Detect which cell encompasses the target text, then output its (x, y) center coordinate. 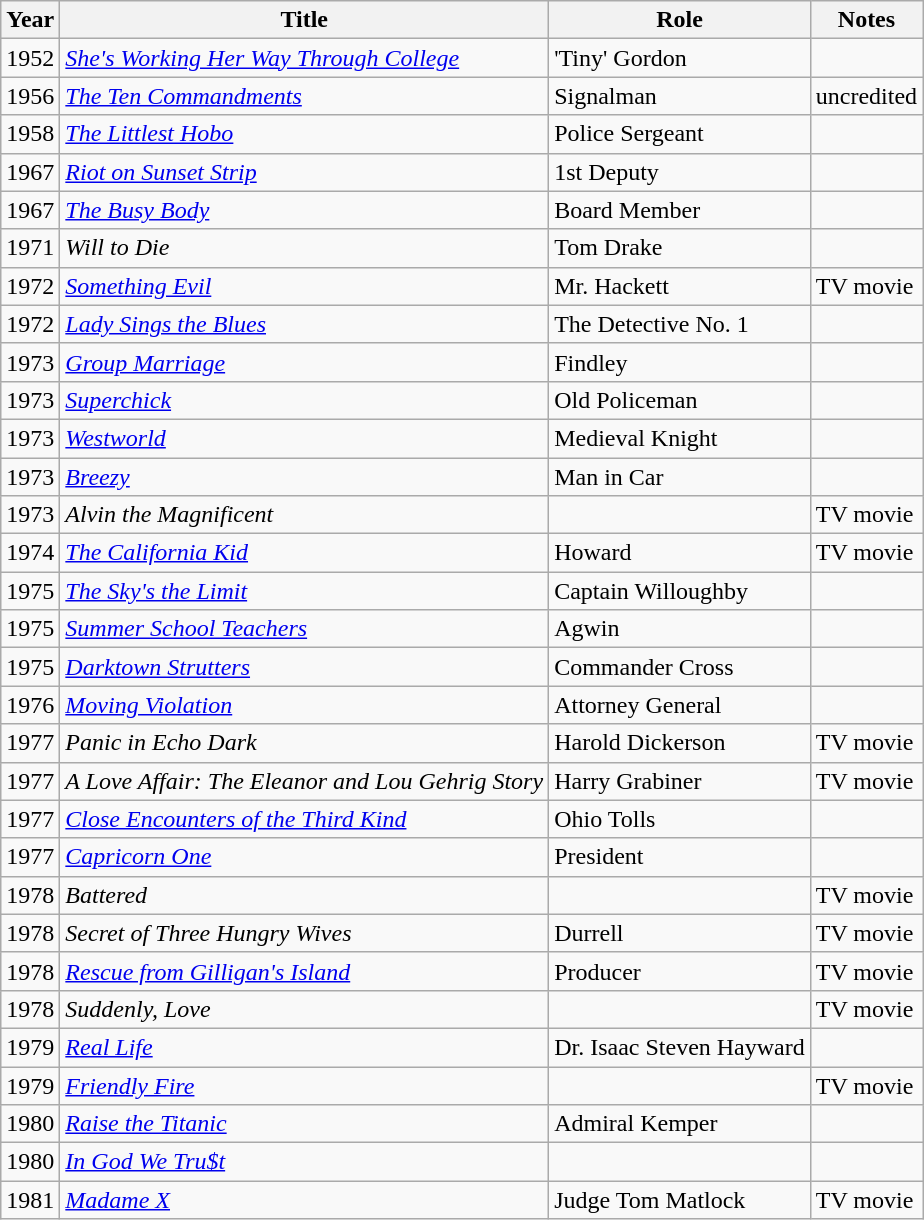
Riot on Sunset Strip (304, 172)
Ohio Tolls (680, 819)
Attorney General (680, 705)
In God We Tru$t (304, 1162)
Mr. Hackett (680, 286)
The Sky's the Limit (304, 591)
Captain Willoughby (680, 591)
Role (680, 20)
Superchick (304, 400)
Harold Dickerson (680, 743)
Alvin the Magnificent (304, 515)
Battered (304, 895)
Tom Drake (680, 248)
A Love Affair: The Eleanor and Lou Gehrig Story (304, 781)
'Tiny' Gordon (680, 58)
Capricorn One (304, 857)
Breezy (304, 477)
uncredited (866, 96)
Signalman (680, 96)
Commander Cross (680, 667)
The Littlest Hobo (304, 134)
Dr. Isaac Steven Hayward (680, 1047)
Agwin (680, 629)
The Detective No. 1 (680, 324)
Howard (680, 553)
1971 (30, 248)
Close Encounters of the Third Kind (304, 819)
1976 (30, 705)
Admiral Kemper (680, 1124)
Board Member (680, 210)
Police Sergeant (680, 134)
Will to Die (304, 248)
1974 (30, 553)
1st Deputy (680, 172)
Lady Sings the Blues (304, 324)
Medieval Knight (680, 438)
Durrell (680, 933)
Year (30, 20)
The Ten Commandments (304, 96)
Secret of Three Hungry Wives (304, 933)
1956 (30, 96)
Something Evil (304, 286)
Group Marriage (304, 362)
Rescue from Gilligan's Island (304, 971)
Findley (680, 362)
The Busy Body (304, 210)
She's Working Her Way Through College (304, 58)
1981 (30, 1200)
Friendly Fire (304, 1085)
President (680, 857)
Raise the Titanic (304, 1124)
1952 (30, 58)
1958 (30, 134)
Producer (680, 971)
Title (304, 20)
Notes (866, 20)
Summer School Teachers (304, 629)
Suddenly, Love (304, 1009)
Madame X (304, 1200)
Westworld (304, 438)
Real Life (304, 1047)
The California Kid (304, 553)
Judge Tom Matlock (680, 1200)
Man in Car (680, 477)
Harry Grabiner (680, 781)
Darktown Strutters (304, 667)
Moving Violation (304, 705)
Old Policeman (680, 400)
Panic in Echo Dark (304, 743)
